Search for the cell housing the specified text and yield its (X, Y) center coordinate. 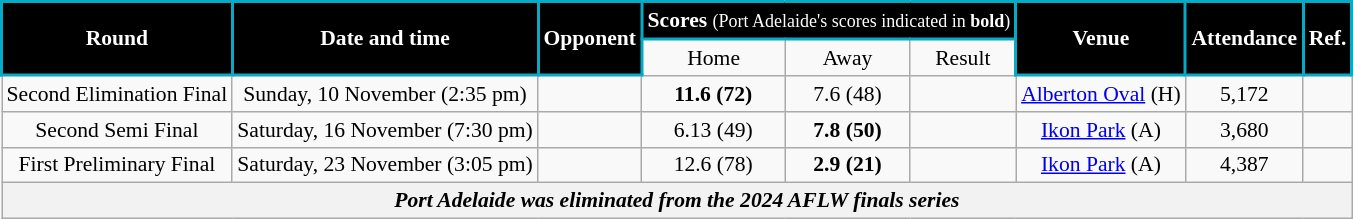
Ref. (1328, 39)
6.13 (49) (714, 130)
11.6 (72) (714, 93)
5,172 (1244, 93)
Round (118, 39)
4,387 (1244, 165)
First Preliminary Final (118, 165)
Home (714, 57)
Sunday, 10 November (2:35 pm) (384, 93)
Second Semi Final (118, 130)
Port Adelaide was eliminated from the 2024 AFLW finals series (678, 201)
7.6 (48) (848, 93)
3,680 (1244, 130)
2.9 (21) (848, 165)
Scores (Port Adelaide's scores indicated in bold) (829, 20)
Alberton Oval (H) (1101, 93)
Away (848, 57)
Result (963, 57)
12.6 (78) (714, 165)
Saturday, 16 November (7:30 pm) (384, 130)
Opponent (590, 39)
7.8 (50) (848, 130)
Date and time (384, 39)
Attendance (1244, 39)
Venue (1101, 39)
Second Elimination Final (118, 93)
Saturday, 23 November (3:05 pm) (384, 165)
